Determine the (X, Y) coordinate at the center of the cell enclosing the given text.  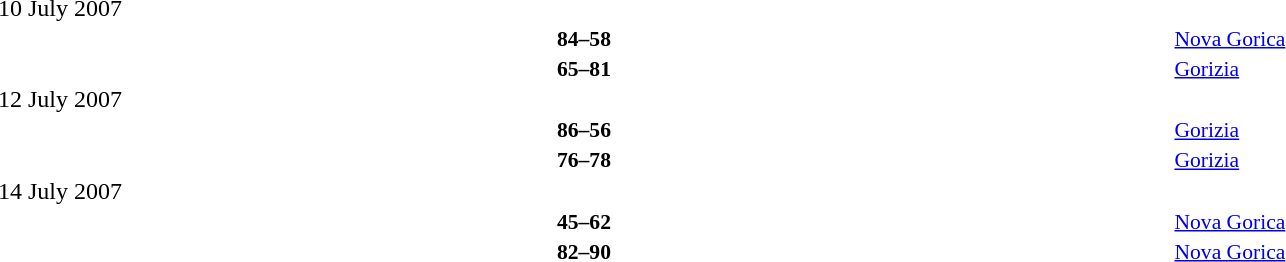
86–56 (584, 130)
45–62 (584, 222)
76–78 (584, 160)
84–58 (584, 38)
65–81 (584, 68)
